Return (X, Y) of the center of cell containing provided text 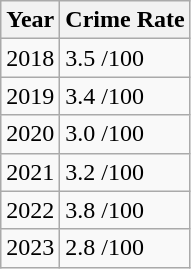
2018 (30, 58)
Year (30, 20)
2019 (30, 96)
3.8 /100 (125, 210)
2023 (30, 248)
2020 (30, 134)
Crime Rate (125, 20)
3.0 /100 (125, 134)
2.8 /100 (125, 248)
2021 (30, 172)
3.2 /100 (125, 172)
2022 (30, 210)
3.4 /100 (125, 96)
3.5 /100 (125, 58)
